From the cell containing the given text, extract its center point as (X, Y) coordinate. 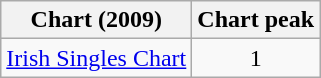
1 (256, 58)
Irish Singles Chart (96, 58)
Chart (2009) (96, 20)
Chart peak (256, 20)
